Return the (X, Y) coordinate for the center point of the cell that contains the specified text.  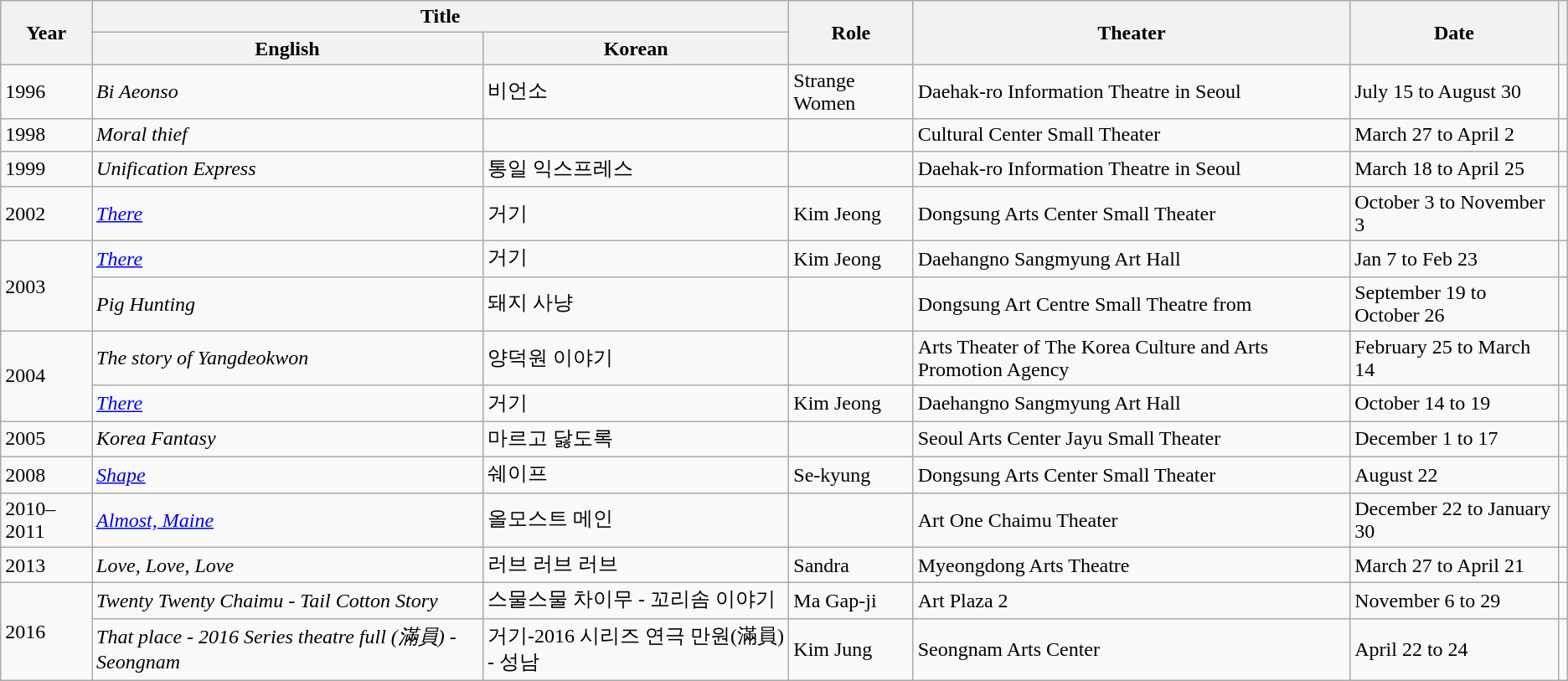
Ma Gap-ji (851, 601)
February 25 to March 14 (1454, 359)
Almost, Maine (288, 519)
Se-kyung (851, 474)
The story of Yangdeokwon (288, 359)
March 18 to April 25 (1454, 169)
1996 (47, 92)
쉐이프 (635, 474)
September 19 to October 26 (1454, 303)
Dongsung Art Centre Small Theatre from (1132, 303)
돼지 사냥 (635, 303)
1999 (47, 169)
Sandra (851, 565)
October 14 to 19 (1454, 404)
August 22 (1454, 474)
2016 (47, 632)
2003 (47, 286)
Korean (635, 49)
October 3 to November 3 (1454, 214)
Pig Hunting (288, 303)
2004 (47, 376)
Date (1454, 33)
Seongnam Arts Center (1132, 649)
December 22 to January 30 (1454, 519)
마르고 닳도록 (635, 439)
Strange Women (851, 92)
Love, Love, Love (288, 565)
English (288, 49)
2008 (47, 474)
April 22 to 24 (1454, 649)
November 6 to 29 (1454, 601)
Kim Jung (851, 649)
Year (47, 33)
Theater (1132, 33)
December 1 to 17 (1454, 439)
Bi Aeonso (288, 92)
Twenty Twenty Chaimu - Tail Cotton Story (288, 601)
러브 러브 러브 (635, 565)
1998 (47, 135)
Myeongdong Arts Theatre (1132, 565)
올모스트 메인 (635, 519)
거기-2016 시리즈 연극 만원(滿員) - 성남 (635, 649)
Role (851, 33)
스물스물 차이무 - 꼬리솜 이야기 (635, 601)
Jan 7 to Feb 23 (1454, 260)
March 27 to April 2 (1454, 135)
2005 (47, 439)
Korea Fantasy (288, 439)
Title (441, 17)
Art One Chaimu Theater (1132, 519)
Unification Express (288, 169)
Moral thief (288, 135)
Shape (288, 474)
Arts Theater of The Korea Culture and Arts Promotion Agency (1132, 359)
Art Plaza 2 (1132, 601)
March 27 to April 21 (1454, 565)
통일 익스프레스 (635, 169)
Seoul Arts Center Jayu Small Theater (1132, 439)
July 15 to August 30 (1454, 92)
2013 (47, 565)
비언소 (635, 92)
2010–2011 (47, 519)
Cultural Center Small Theater (1132, 135)
That place - 2016 Series theatre full (滿員) - Seongnam (288, 649)
2002 (47, 214)
양덕원 이야기 (635, 359)
